For the text-containing cell, return its midpoint in (X, Y) coordinate format. 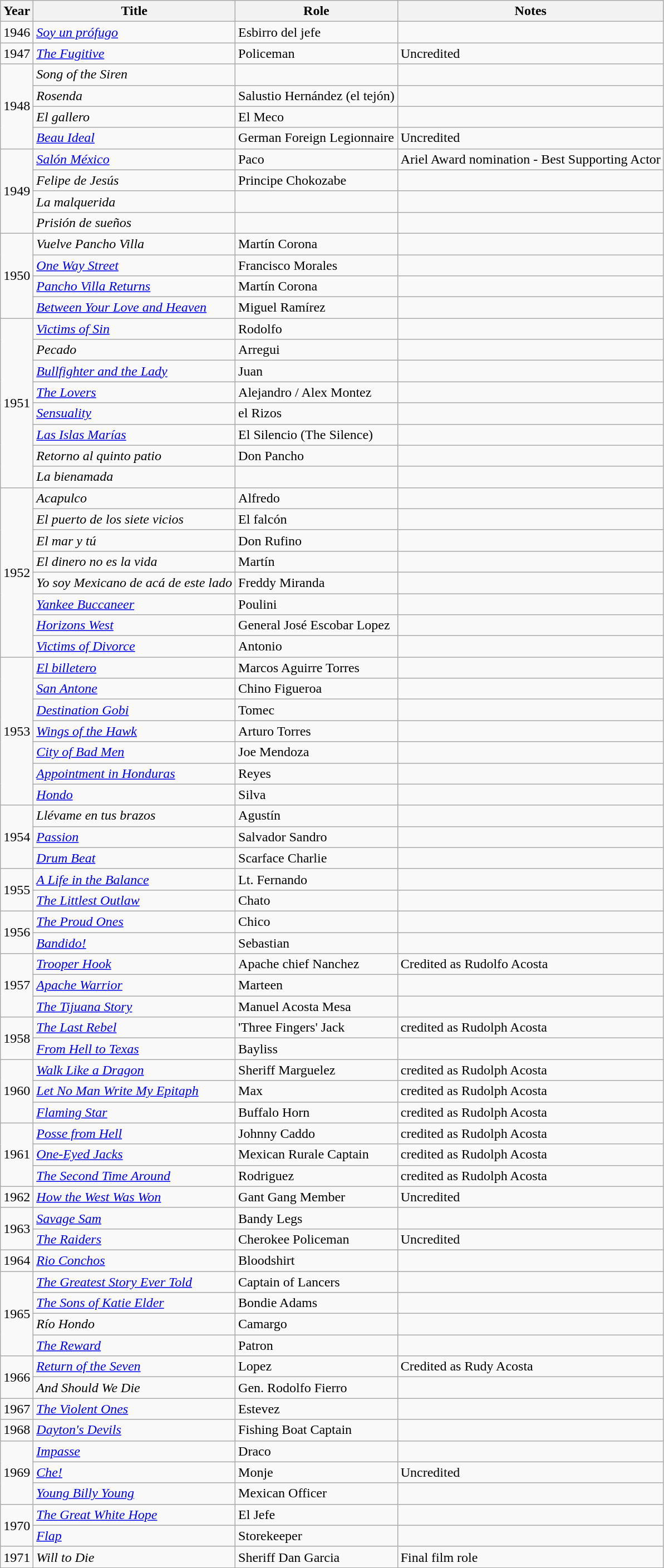
Return of the Seven (135, 1367)
The Second Time Around (135, 1176)
1956 (17, 932)
Posse from Hell (135, 1133)
Victims of Divorce (135, 647)
Bayliss (317, 1049)
Passion (135, 837)
Drum Beat (135, 858)
1950 (17, 275)
Prisión de sueños (135, 223)
1963 (17, 1229)
1961 (17, 1155)
Destination Gobi (135, 710)
German Foreign Legionnaire (317, 138)
1971 (17, 1557)
Policeman (317, 53)
1970 (17, 1525)
Monje (317, 1472)
Joe Mendoza (317, 752)
Juan (317, 371)
Flaming Star (135, 1112)
Fishing Boat Captain (317, 1430)
El Jefe (317, 1515)
Storekeeper (317, 1536)
Silva (317, 795)
Credited as Rudy Acosta (530, 1367)
1949 (17, 191)
Ariel Award nomination - Best Supporting Actor (530, 159)
The Sons of Katie Elder (135, 1303)
Salvador Sandro (317, 837)
Johnny Caddo (317, 1133)
The Lovers (135, 392)
Apache Warrior (135, 985)
1967 (17, 1409)
One Way Street (135, 265)
Che! (135, 1472)
El dinero no es la vida (135, 561)
El falcón (317, 519)
Victims of Sin (135, 329)
Bloodshirt (317, 1260)
Felipe de Jesús (135, 180)
Gen. Rodolfo Fierro (317, 1388)
Salón México (135, 159)
Freddy Miranda (317, 583)
El billetero (135, 668)
Max (317, 1091)
Retorno al quinto patio (135, 456)
Yankee Buccaneer (135, 604)
1968 (17, 1430)
1948 (17, 106)
Hondo (135, 795)
The Violent Ones (135, 1409)
Bandy Legs (317, 1218)
Don Rufino (317, 540)
The Greatest Story Ever Told (135, 1281)
One-Eyed Jacks (135, 1155)
Soy un prófugo (135, 32)
From Hell to Texas (135, 1049)
The Last Rebel (135, 1028)
And Should We Die (135, 1388)
Río Hondo (135, 1324)
Don Pancho (317, 456)
The Proud Ones (135, 921)
Final film role (530, 1557)
Young Billy Young (135, 1493)
1957 (17, 985)
Marteen (317, 985)
Will to Die (135, 1557)
Poulini (317, 604)
Sebastian (317, 943)
Buffalo Horn (317, 1112)
La bienamada (135, 477)
Impasse (135, 1451)
La malquerida (135, 201)
Savage Sam (135, 1218)
1954 (17, 837)
Patron (317, 1345)
Title (135, 11)
Chino Figueroa (317, 689)
Paco (317, 159)
Draco (317, 1451)
Marcos Aguirre Torres (317, 668)
Salustio Hernández (el tejón) (317, 96)
Trooper Hook (135, 964)
1958 (17, 1038)
El mar y tú (135, 540)
Let No Man Write My Epitaph (135, 1091)
Sensuality (135, 413)
Wings of the Hawk (135, 731)
Lt. Fernando (317, 879)
1969 (17, 1472)
Appointment in Honduras (135, 773)
Captain of Lancers (317, 1281)
Sheriff Dan Garcia (317, 1557)
Francisco Morales (317, 265)
Arregui (317, 350)
1951 (17, 403)
Llévame en tus brazos (135, 816)
El Meco (317, 117)
Manuel Acosta Mesa (317, 1007)
Song of the Siren (135, 75)
Dayton's Devils (135, 1430)
Mexican Rurale Captain (317, 1155)
1964 (17, 1260)
Bandido! (135, 943)
Role (317, 11)
Arturo Torres (317, 731)
San Antone (135, 689)
1955 (17, 890)
1966 (17, 1377)
Bondie Adams (317, 1303)
Walk Like a Dragon (135, 1070)
Sheriff Marguelez (317, 1070)
Camargo (317, 1324)
Year (17, 11)
Alfredo (317, 498)
The Raiders (135, 1239)
Gant Gang Member (317, 1197)
Rio Conchos (135, 1260)
Rodriguez (317, 1176)
Lopez (317, 1367)
Chico (317, 921)
1960 (17, 1091)
Reyes (317, 773)
Scarface Charlie (317, 858)
Acapulco (135, 498)
Rosenda (135, 96)
El Silencio (The Silence) (317, 435)
Yo soy Mexicano de acá de este lado (135, 583)
Pecado (135, 350)
Beau Ideal (135, 138)
Apache chief Nanchez (317, 964)
Estevez (317, 1409)
Martín (317, 561)
Agustín (317, 816)
Credited as Rudolfo Acosta (530, 964)
The Tijuana Story (135, 1007)
The Fugitive (135, 53)
Vuelve Pancho Villa (135, 244)
1962 (17, 1197)
1952 (17, 572)
Alejandro / Alex Montez (317, 392)
Bullfighter and the Lady (135, 371)
Pancho Villa Returns (135, 287)
Las Islas Marías (135, 435)
Rodolfo (317, 329)
The Great White Hope (135, 1515)
General José Escobar Lopez (317, 625)
The Reward (135, 1345)
El puerto de los siete vicios (135, 519)
El gallero (135, 117)
Tomec (317, 710)
Chato (317, 900)
1946 (17, 32)
Esbirro del jefe (317, 32)
How the West Was Won (135, 1197)
Flap (135, 1536)
Antonio (317, 647)
1965 (17, 1313)
Notes (530, 11)
Principe Chokozabe (317, 180)
'Three Fingers' Jack (317, 1028)
City of Bad Men (135, 752)
1947 (17, 53)
1953 (17, 731)
Between Your Love and Heaven (135, 308)
Mexican Officer (317, 1493)
el Rizos (317, 413)
A Life in the Balance (135, 879)
Horizons West (135, 625)
Cherokee Policeman (317, 1239)
Miguel Ramírez (317, 308)
The Littlest Outlaw (135, 900)
